Find where the given text appears and provide that cell's center as (x, y) coordinate. 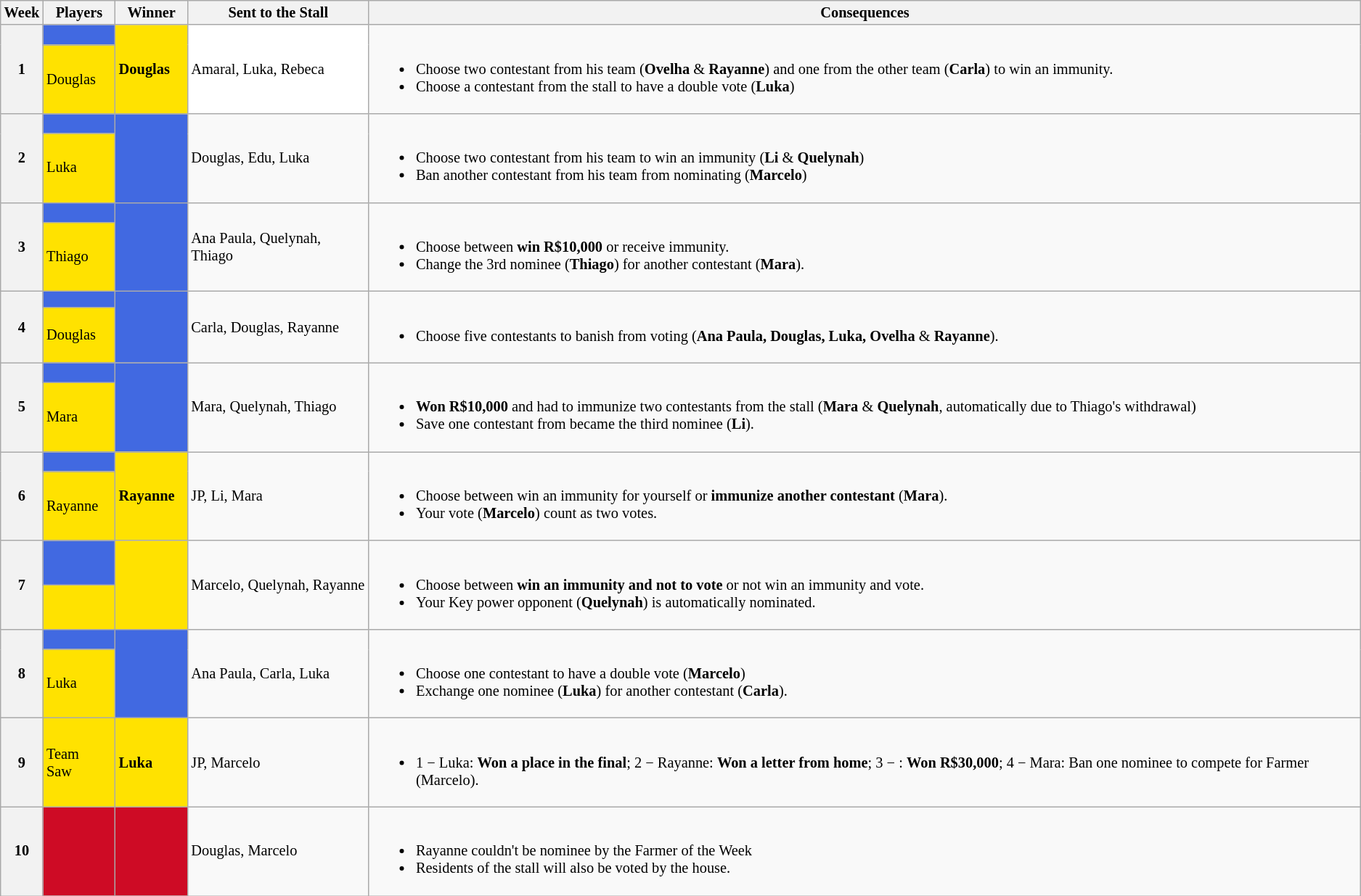
1 (22, 69)
Amaral, Luka, Rebeca (278, 69)
5 (22, 407)
2 (22, 157)
Thiago (79, 257)
Ana Paula, Quelynah, Thiago (278, 247)
Choose between win an immunity and not to vote or not win an immunity and vote.Your Key power opponent (Quelynah) is automatically nominated. (865, 585)
Choose between win an immunity for yourself or immunize another contestant (Mara).Your vote (Marcelo) count as two votes. (865, 496)
Carla, Douglas, Rayanne (278, 326)
Rayanne couldn't be nominee by the Farmer of the WeekResidents of the stall will also be voted by the house. (865, 851)
Choose between win R$10,000 or receive immunity.Change the 3rd nominee (Thiago) for another contestant (Mara). (865, 247)
7 (22, 585)
Winner (152, 12)
Players (79, 12)
Douglas, Marcelo (278, 851)
TeamSaw (79, 763)
Sent to the Stall (278, 12)
Marcelo, Quelynah, Rayanne (278, 585)
Choose two contestant from his team to win an immunity (Li & Quelynah)Ban another contestant from his team from nominating (Marcelo) (865, 157)
10 (22, 851)
Choose one contestant to have a double vote (Marcelo)Exchange one nominee (Luka) for another contestant (Carla). (865, 673)
6 (22, 496)
JP, Marcelo (278, 763)
9 (22, 763)
Douglas, Edu, Luka (278, 157)
Mara, Quelynah, Thiago (278, 407)
4 (22, 326)
JP, Li, Mara (278, 496)
3 (22, 247)
Mara (79, 416)
Choose five contestants to banish from voting (Ana Paula, Douglas, Luka, Ovelha & Rayanne). (865, 326)
Consequences (865, 12)
Week (22, 12)
Ana Paula, Carla, Luka (278, 673)
8 (22, 673)
